Pinpoint the cell where the given text exists, returning its [x, y] midpoint coordinate. 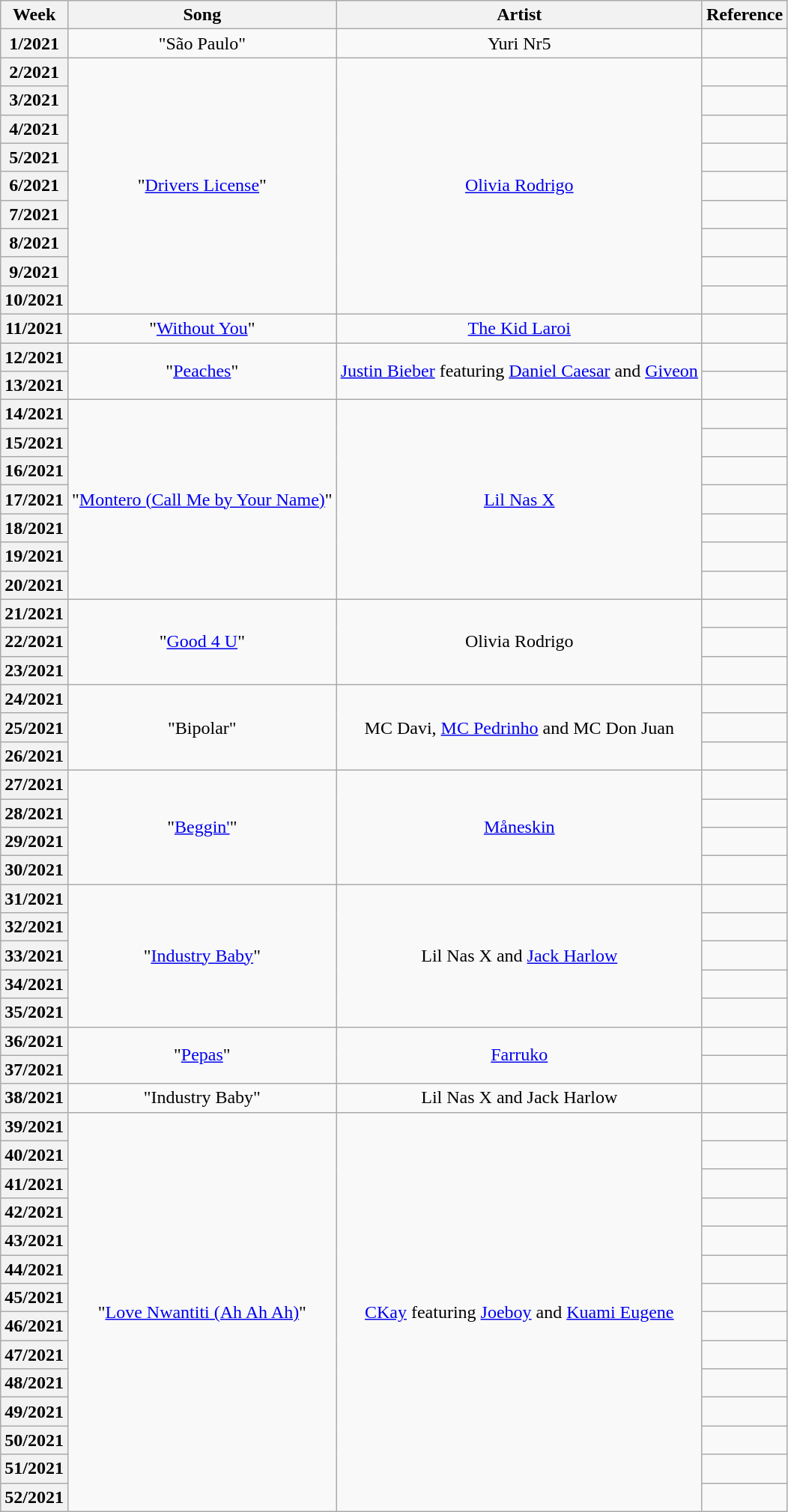
28/2021 [34, 813]
15/2021 [34, 443]
51/2021 [34, 1469]
19/2021 [34, 556]
2/2021 [34, 72]
"São Paulo" [202, 43]
35/2021 [34, 1012]
47/2021 [34, 1355]
1/2021 [34, 43]
50/2021 [34, 1440]
16/2021 [34, 471]
"Montero (Call Me by Your Name)" [202, 500]
"Peaches" [202, 371]
46/2021 [34, 1326]
41/2021 [34, 1183]
18/2021 [34, 528]
9/2021 [34, 271]
52/2021 [34, 1497]
33/2021 [34, 956]
48/2021 [34, 1383]
39/2021 [34, 1126]
45/2021 [34, 1298]
26/2021 [34, 756]
4/2021 [34, 129]
27/2021 [34, 784]
31/2021 [34, 899]
6/2021 [34, 186]
"Pepas" [202, 1055]
42/2021 [34, 1212]
Justin Bieber featuring Daniel Caesar and Giveon [519, 371]
Farruko [519, 1055]
Yuri Nr5 [519, 43]
22/2021 [34, 642]
Måneskin [519, 827]
"Beggin'" [202, 827]
25/2021 [34, 727]
Song [202, 15]
10/2021 [34, 300]
30/2021 [34, 870]
Week [34, 15]
"Drivers License" [202, 186]
17/2021 [34, 500]
23/2021 [34, 670]
8/2021 [34, 243]
12/2021 [34, 357]
13/2021 [34, 386]
32/2021 [34, 927]
49/2021 [34, 1412]
38/2021 [34, 1098]
CKay featuring Joeboy and Kuami Eugene [519, 1312]
Reference [745, 15]
11/2021 [34, 328]
"Bipolar" [202, 727]
"Good 4 U" [202, 642]
20/2021 [34, 585]
43/2021 [34, 1240]
Artist [519, 15]
Lil Nas X [519, 500]
21/2021 [34, 613]
"Love Nwantiti (Ah Ah Ah)" [202, 1312]
44/2021 [34, 1269]
37/2021 [34, 1069]
The Kid Laroi [519, 328]
5/2021 [34, 157]
40/2021 [34, 1155]
24/2021 [34, 699]
3/2021 [34, 100]
14/2021 [34, 414]
7/2021 [34, 214]
29/2021 [34, 842]
34/2021 [34, 984]
36/2021 [34, 1041]
MC Davi, MC Pedrinho and MC Don Juan [519, 727]
"Without You" [202, 328]
